Output the (X, Y) coordinate of the center of the cell containing the given text.  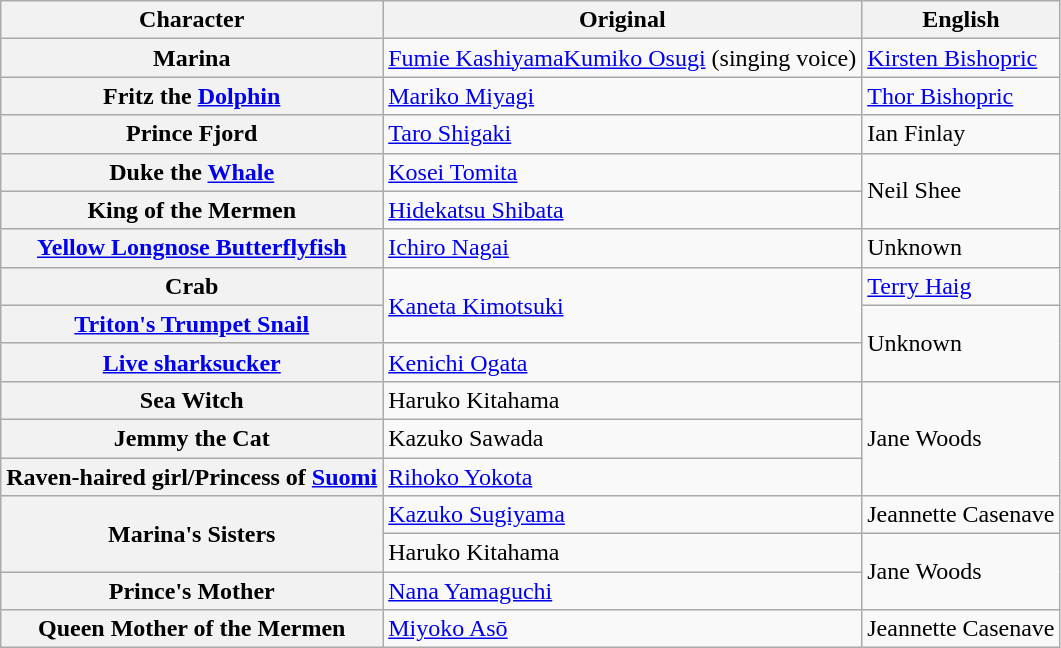
Neil Shee (961, 191)
Kazuko Sugiyama (622, 515)
Terry Haig (961, 286)
Fumie KashiyamaKumiko Osugi (singing voice) (622, 58)
Crab (192, 286)
King of the Mermen (192, 210)
Character (192, 20)
Live sharksucker (192, 362)
Rihoko Yokota (622, 477)
Kaneta Kimotsuki (622, 305)
Miyoko Asō (622, 629)
Mariko Miyagi (622, 96)
Kosei Tomita (622, 172)
Triton's Trumpet Snail (192, 324)
Original (622, 20)
Ian Finlay (961, 134)
Marina (192, 58)
English (961, 20)
Fritz the Dolphin (192, 96)
Hidekatsu Shibata (622, 210)
Prince's Mother (192, 591)
Yellow Longnose Butterflyfish (192, 248)
Raven-haired girl/Princess of Suomi (192, 477)
Nana Yamaguchi (622, 591)
Jemmy the Cat (192, 438)
Thor Bishopric (961, 96)
Kenichi Ogata (622, 362)
Taro Shigaki (622, 134)
Queen Mother of the Mermen (192, 629)
Sea Witch (192, 400)
Ichiro Nagai (622, 248)
Duke the Whale (192, 172)
Kirsten Bishopric (961, 58)
Marina's Sisters (192, 534)
Kazuko Sawada (622, 438)
Prince Fjord (192, 134)
